Identify which cell holds the provided text, then report its [X, Y] central coordinate. 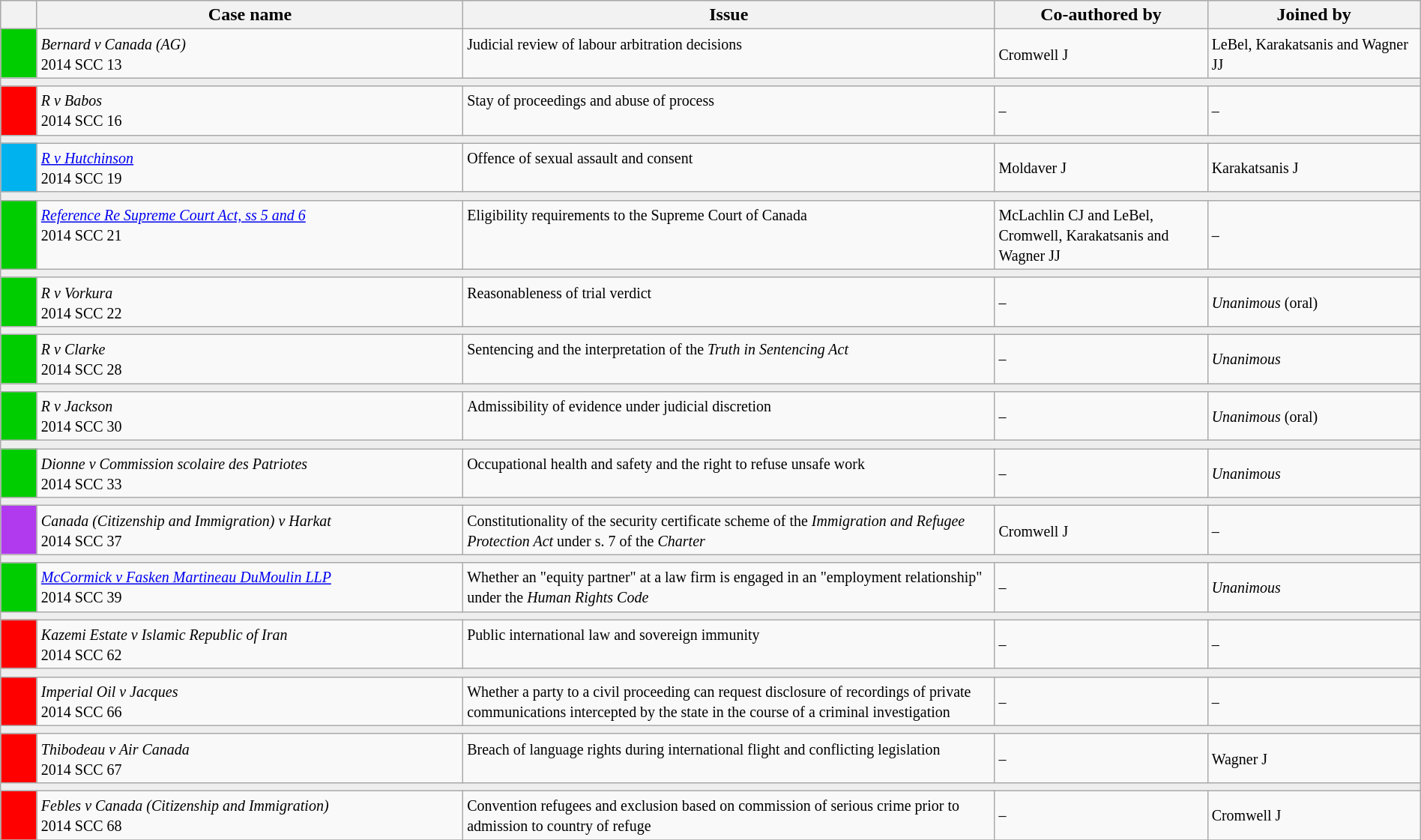
Sentencing and the interpretation of the Truth in Sentencing Act [728, 358]
Dionne v Commission scolaire des Patriotes 2014 SCC 33 [250, 474]
Convention refugees and exclusion based on commission of serious crime prior to admission to country of refuge [728, 815]
Canada (Citizenship and Immigration) v Harkat 2014 SCC 37 [250, 531]
Stay of proceedings and abuse of process [728, 111]
Issue [728, 15]
Febles v Canada (Citizenship and Immigration) 2014 SCC 68 [250, 815]
Moldaver J [1101, 168]
McCormick v Fasken Martineau DuMoulin LLP 2014 SCC 39 [250, 587]
Offence of sexual assault and consent [728, 168]
Breach of language rights during international flight and conflicting legislation [728, 758]
R v Jackson 2014 SCC 30 [250, 417]
Thibodeau v Air Canada 2014 SCC 67 [250, 758]
Reasonableness of trial verdict [728, 301]
Case name [250, 15]
R v Hutchinson 2014 SCC 19 [250, 168]
R v Clarke 2014 SCC 28 [250, 358]
McLachlin CJ and LeBel, Cromwell, Karakatsanis and Wagner JJ [1101, 235]
Karakatsanis J [1314, 168]
Judicial review of labour arbitration decisions [728, 54]
Occupational health and safety and the right to refuse unsafe work [728, 474]
Reference Re Supreme Court Act, ss 5 and 6 2014 SCC 21 [250, 235]
Joined by [1314, 15]
Bernard v Canada (AG) 2014 SCC 13 [250, 54]
Admissibility of evidence under judicial discretion [728, 417]
Co-authored by [1101, 15]
R v Vorkura 2014 SCC 22 [250, 301]
Kazemi Estate v Islamic Republic of Iran 2014 SCC 62 [250, 644]
Imperial Oil v Jacques 2014 SCC 66 [250, 701]
Public international law and sovereign immunity [728, 644]
Whether an "equity partner" at a law firm is engaged in an "employment relationship" under the Human Rights Code [728, 587]
Eligibility requirements to the Supreme Court of Canada [728, 235]
Constitutionality of the security certificate scheme of the Immigration and Refugee Protection Act under s. 7 of the Charter [728, 531]
LeBel, Karakatsanis and Wagner JJ [1314, 54]
Wagner J [1314, 758]
R v Babos 2014 SCC 16 [250, 111]
